For the text-containing cell, return its midpoint in (X, Y) coordinate format. 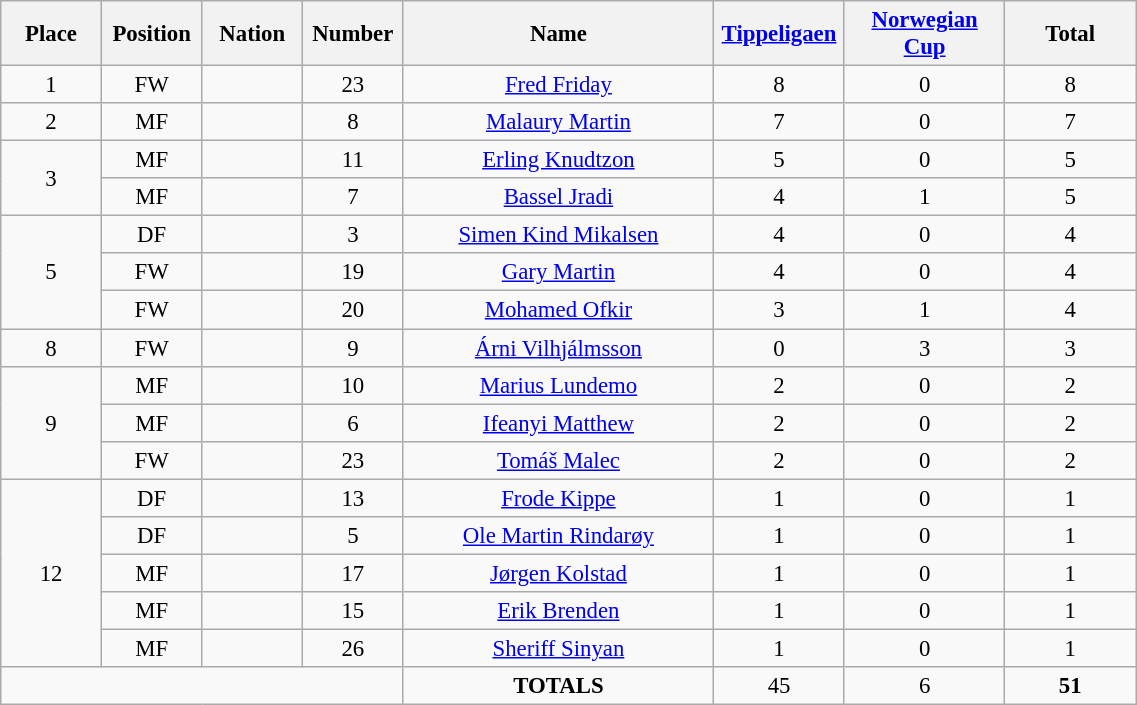
11 (354, 160)
Frode Kippe (558, 498)
Jørgen Kolstad (558, 573)
45 (780, 686)
Norwegian Cup (924, 34)
Total (1070, 34)
Bassel Jradi (558, 197)
19 (354, 273)
Mohamed Ofkir (558, 310)
10 (354, 385)
Place (52, 34)
Position (152, 34)
26 (354, 648)
Name (558, 34)
Nation (252, 34)
Gary Martin (558, 273)
Tomáš Malec (558, 460)
Simen Kind Mikalsen (558, 235)
Malaury Martin (558, 122)
Number (354, 34)
Tippeligaen (780, 34)
15 (354, 611)
51 (1070, 686)
17 (354, 573)
Erik Brenden (558, 611)
Ole Martin Rindarøy (558, 536)
13 (354, 498)
Fred Friday (558, 85)
Árni Vilhjálmsson (558, 348)
Marius Lundemo (558, 385)
12 (52, 573)
Ifeanyi Matthew (558, 423)
Erling Knudtzon (558, 160)
Sheriff Sinyan (558, 648)
20 (354, 310)
TOTALS (558, 686)
